Extract the [X, Y] coordinate from the center of the cell holding the provided text.  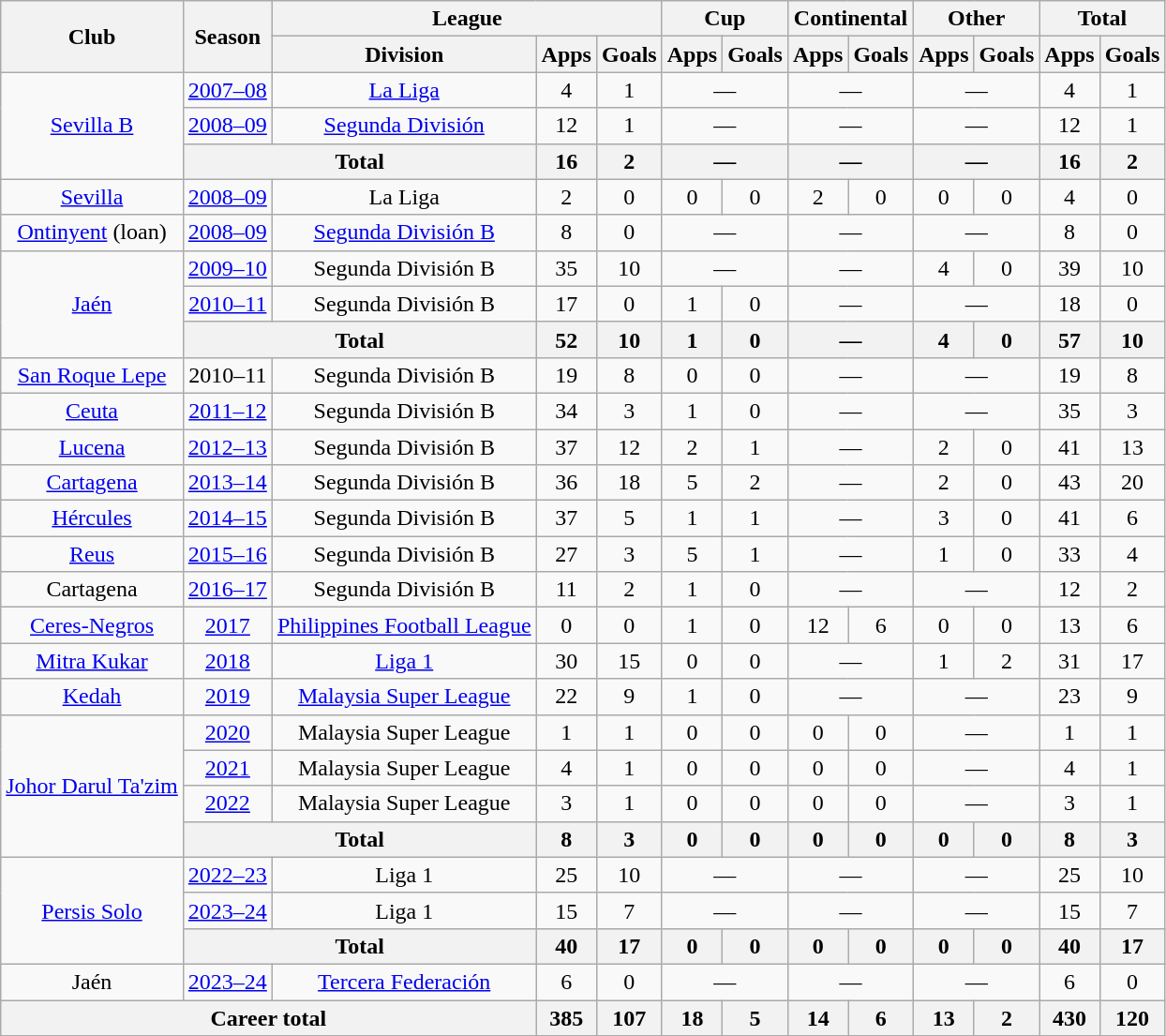
43 [1069, 483]
31 [1069, 661]
Ontinyent (loan) [92, 233]
League [467, 19]
Ceres-Negros [92, 625]
34 [566, 411]
2014–15 [227, 518]
23 [1069, 697]
14 [817, 1017]
2007–08 [227, 90]
Division [404, 54]
36 [566, 483]
Other [977, 19]
Sevilla [92, 197]
2013–14 [227, 483]
20 [1132, 483]
Hércules [92, 518]
Reus [92, 554]
107 [629, 1017]
27 [566, 554]
30 [566, 661]
Kedah [92, 697]
2021 [227, 768]
2022–23 [227, 875]
2011–12 [227, 411]
52 [566, 339]
Season [227, 37]
Philippines Football League [404, 625]
430 [1069, 1017]
San Roque Lepe [92, 375]
2016–17 [227, 590]
Ceuta [92, 411]
2019 [227, 697]
2017 [227, 625]
Johor Darul Ta'zim [92, 786]
Career total [268, 1017]
2020 [227, 732]
Segunda División [404, 126]
57 [1069, 339]
2015–16 [227, 554]
22 [566, 697]
Club [92, 37]
39 [1069, 268]
Lucena [92, 447]
2022 [227, 803]
Cup [725, 19]
Mitra Kukar [92, 661]
2018 [227, 661]
2009–10 [227, 268]
385 [566, 1017]
Persis Solo [92, 910]
11 [566, 590]
Continental [850, 19]
33 [1069, 554]
Sevilla B [92, 126]
120 [1132, 1017]
Tercera Federación [404, 982]
2012–13 [227, 447]
